Search for the cell housing the specified text and yield its [X, Y] center coordinate. 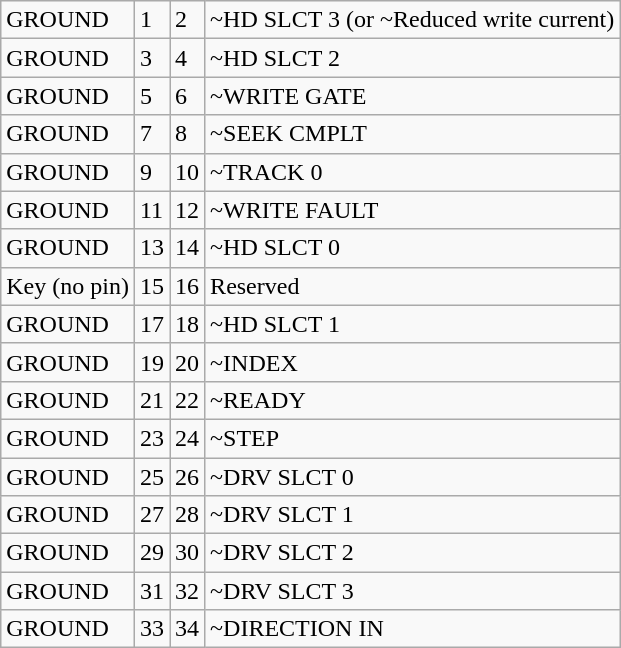
23 [152, 438]
4 [188, 58]
33 [152, 629]
~DRV SLCT 0 [412, 477]
31 [152, 591]
17 [152, 324]
~SEEK CMPLT [412, 134]
~HD SLCT 0 [412, 248]
~HD SLCT 3 (or ~Reduced write current) [412, 20]
19 [152, 362]
7 [152, 134]
29 [152, 553]
~DRV SLCT 1 [412, 515]
15 [152, 286]
22 [188, 400]
~DRV SLCT 2 [412, 553]
32 [188, 591]
5 [152, 96]
21 [152, 400]
1 [152, 20]
20 [188, 362]
13 [152, 248]
27 [152, 515]
~WRITE GATE [412, 96]
~HD SLCT 2 [412, 58]
30 [188, 553]
26 [188, 477]
~INDEX [412, 362]
~WRITE FAULT [412, 210]
3 [152, 58]
~TRACK 0 [412, 172]
8 [188, 134]
~HD SLCT 1 [412, 324]
~STEP [412, 438]
24 [188, 438]
9 [152, 172]
16 [188, 286]
34 [188, 629]
~DIRECTION IN [412, 629]
11 [152, 210]
12 [188, 210]
18 [188, 324]
25 [152, 477]
~DRV SLCT 3 [412, 591]
10 [188, 172]
Key (no pin) [68, 286]
2 [188, 20]
Reserved [412, 286]
~READY [412, 400]
14 [188, 248]
28 [188, 515]
6 [188, 96]
